Return (X, Y) of the center of cell containing provided text 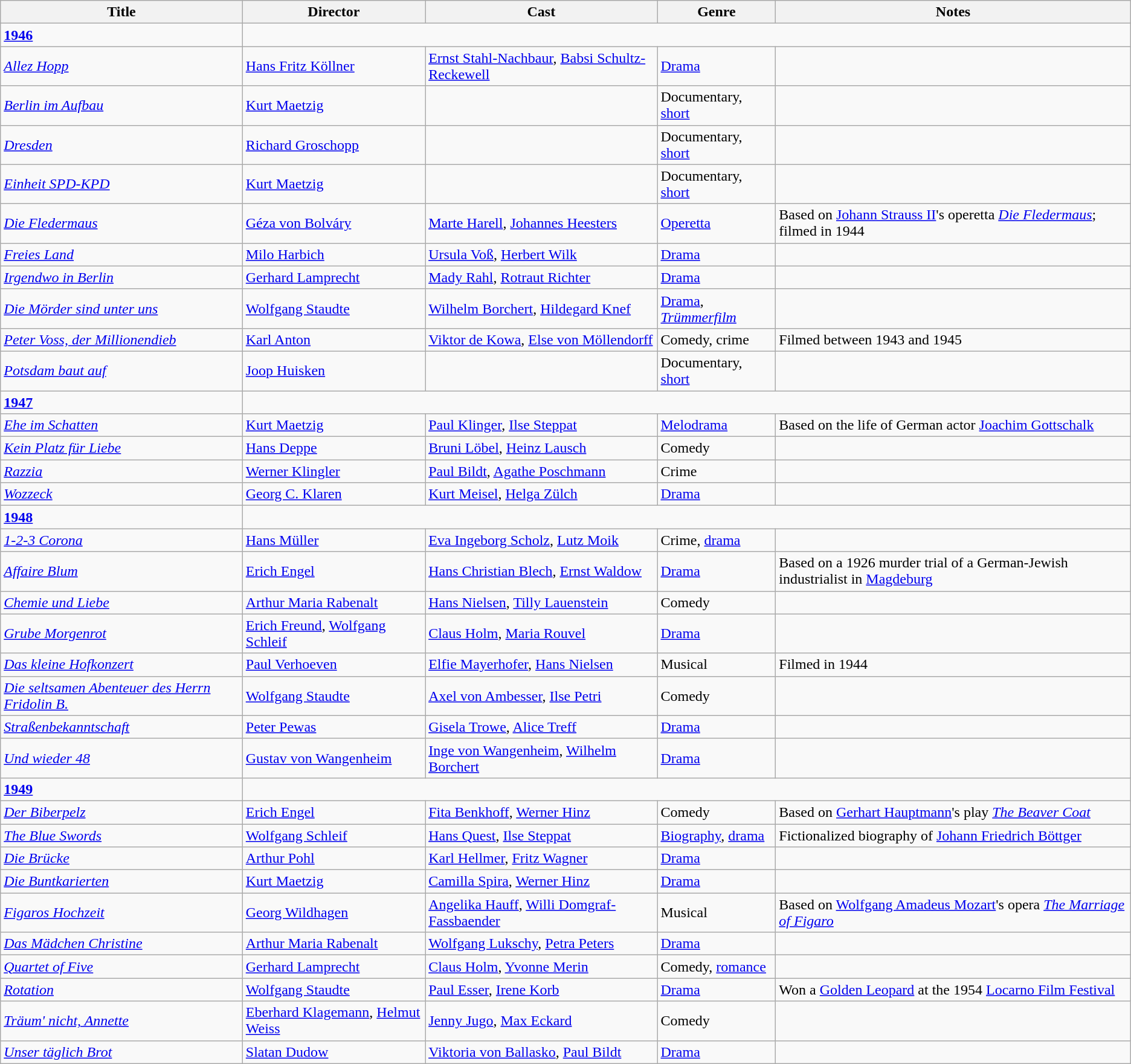
Based on Gerhart Hauptmann's play The Beaver Coat (953, 812)
Paul Esser, Irene Korb (541, 990)
Paul Bildt, Agathe Poschmann (541, 471)
Chemie und Liebe (121, 602)
Biography, drama (717, 836)
Hans Christian Blech, Ernst Waldow (541, 572)
Viktoria von Ballasko, Paul Bildt (541, 1052)
Wozzeck (121, 494)
Georg C. Klaren (333, 494)
Angelika Hauff, Willi Domgraf-Fassbaender (541, 912)
Hans Deppe (333, 448)
Drama, Trümmerfilm (717, 308)
1-2-3 Corona (121, 540)
Marte Harell, Johannes Heesters (541, 224)
Jenny Jugo, Max Eckard (541, 1021)
Potsdam baut auf (121, 371)
Comedy, crime (717, 340)
Erich Freund, Wolfgang Schleif (333, 633)
Die Brücke (121, 859)
Ernst Stahl-Nachbaur, Babsi Schultz-Reckewell (541, 66)
Straßenbekanntschaft (121, 727)
Der Biberpelz (121, 812)
Fita Benkhoff, Werner Hinz (541, 812)
Won a Golden Leopard at the 1954 Locarno Film Festival (953, 990)
Inge von Wangenheim, Wilhelm Borchert (541, 758)
Filmed between 1943 and 1945 (953, 340)
Axel von Ambesser, Ilse Petri (541, 696)
Die Fledermaus (121, 224)
Comedy, romance (717, 967)
Milo Harbich (333, 254)
Rotation (121, 990)
Kein Platz für Liebe (121, 448)
Träum' nicht, Annette (121, 1021)
Claus Holm, Maria Rouvel (541, 633)
Hans Quest, Ilse Steppat (541, 836)
Die seltsamen Abenteuer des Herrn Fridolin B. (121, 696)
Filmed in 1944 (953, 665)
Figaros Hochzeit (121, 912)
Paul Klinger, Ilse Steppat (541, 425)
Das kleine Hofkonzert (121, 665)
Die Mörder sind unter uns (121, 308)
Hans Nielsen, Tilly Lauenstein (541, 602)
Slatan Dudow (333, 1052)
Notes (953, 12)
Based on a 1926 murder trial of a German-Jewish industrialist in Magdeburg (953, 572)
Paul Verhoeven (333, 665)
Camilla Spira, Werner Hinz (541, 882)
Géza von Bolváry (333, 224)
Karl Anton (333, 340)
Irgendwo in Berlin (121, 277)
Crime, drama (717, 540)
Joop Huisken (333, 371)
Unser täglich Brot (121, 1052)
1948 (121, 517)
Based on the life of German actor Joachim Gottschalk (953, 425)
Hans Fritz Köllner (333, 66)
Berlin im Aufbau (121, 105)
Wolfgang Lukschy, Petra Peters (541, 944)
Kurt Meisel, Helga Zülch (541, 494)
Einheit SPD-KPD (121, 184)
Genre (717, 12)
The Blue Swords (121, 836)
Viktor de Kowa, Else von Möllendorff (541, 340)
Wolfgang Schleif (333, 836)
Grube Morgenrot (121, 633)
1949 (121, 789)
Georg Wildhagen (333, 912)
Die Buntkarierten (121, 882)
1946 (121, 35)
Karl Hellmer, Fritz Wagner (541, 859)
Based on Wolfgang Amadeus Mozart's opera The Marriage of Figaro (953, 912)
Eberhard Klagemann, Helmut Weiss (333, 1021)
Crime (717, 471)
Dresden (121, 145)
Razzia (121, 471)
Gisela Trowe, Alice Treff (541, 727)
Allez Hopp (121, 66)
Quartet of Five (121, 967)
Richard Groschopp (333, 145)
Wilhelm Borchert, Hildegard Knef (541, 308)
Elfie Mayerhofer, Hans Nielsen (541, 665)
Ursula Voß, Herbert Wilk (541, 254)
Ehe im Schatten (121, 425)
Claus Holm, Yvonne Merin (541, 967)
Title (121, 12)
Fictionalized biography of Johann Friedrich Böttger (953, 836)
Das Mädchen Christine (121, 944)
Und wieder 48 (121, 758)
Werner Klingler (333, 471)
Melodrama (717, 425)
Operetta (717, 224)
Peter Voss, der Millionendieb (121, 340)
Mady Rahl, Rotraut Richter (541, 277)
Peter Pewas (333, 727)
Hans Müller (333, 540)
Cast (541, 12)
Freies Land (121, 254)
1947 (121, 402)
Affaire Blum (121, 572)
Arthur Pohl (333, 859)
Director (333, 12)
Based on Johann Strauss II's operetta Die Fledermaus; filmed in 1944 (953, 224)
Bruni Löbel, Heinz Lausch (541, 448)
Gustav von Wangenheim (333, 758)
Eva Ingeborg Scholz, Lutz Moik (541, 540)
